Return [X, Y] of the center of cell containing provided text 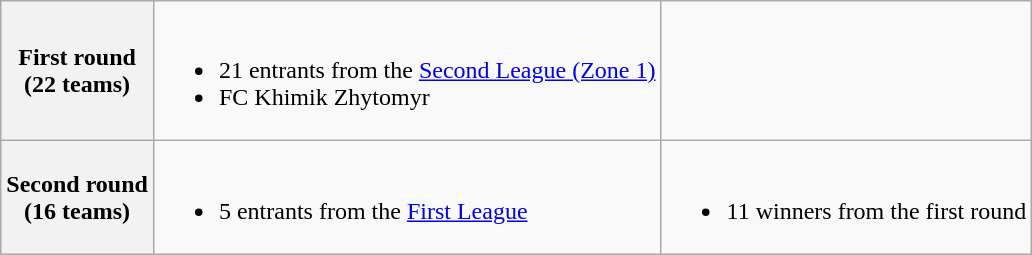
First round (22 teams) [78, 71]
5 entrants from the First League [407, 198]
11 winners from the first round [846, 198]
21 entrants from the Second League (Zone 1)FC Khimik Zhytomyr [407, 71]
Second round (16 teams) [78, 198]
